Determine the (X, Y) coordinate at the center of the cell enclosing the given text.  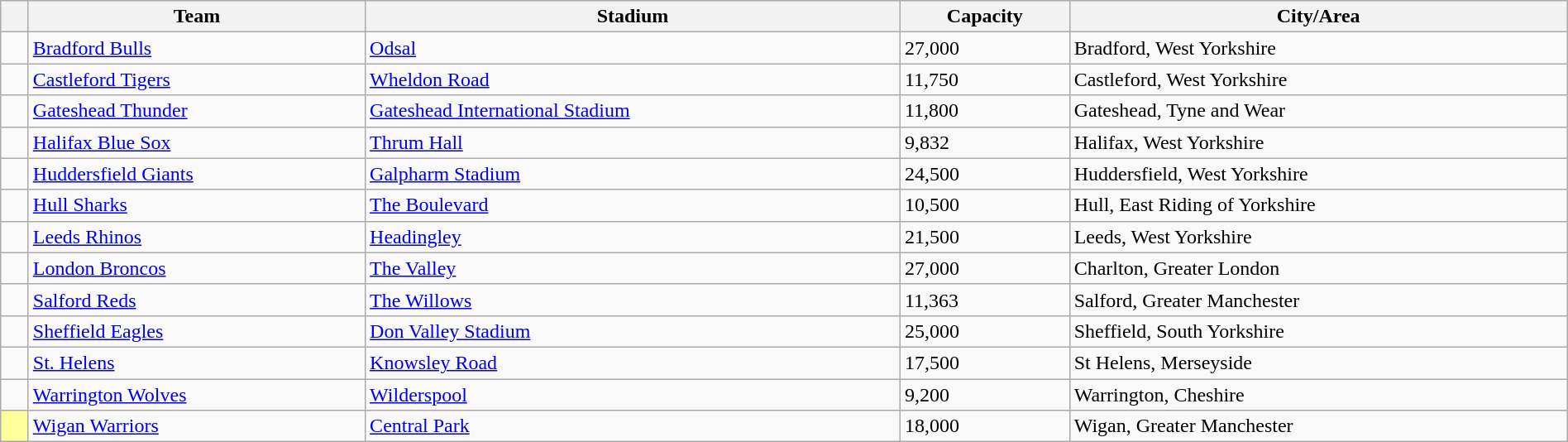
Leeds Rhinos (197, 237)
9,832 (984, 142)
Huddersfield, West Yorkshire (1318, 174)
Warrington, Cheshire (1318, 395)
10,500 (984, 205)
Headingley (633, 237)
The Boulevard (633, 205)
Capacity (984, 17)
18,000 (984, 426)
Charlton, Greater London (1318, 268)
Gateshead, Tyne and Wear (1318, 111)
Warrington Wolves (197, 395)
Wheldon Road (633, 79)
Huddersfield Giants (197, 174)
Central Park (633, 426)
11,750 (984, 79)
Bradford Bulls (197, 48)
Salford, Greater Manchester (1318, 300)
9,200 (984, 395)
Castleford Tigers (197, 79)
Halifax, West Yorkshire (1318, 142)
24,500 (984, 174)
Gateshead International Stadium (633, 111)
The Willows (633, 300)
Hull Sharks (197, 205)
Castleford, West Yorkshire (1318, 79)
Hull, East Riding of Yorkshire (1318, 205)
11,363 (984, 300)
Thrum Hall (633, 142)
St. Helens (197, 363)
Sheffield Eagles (197, 331)
Team (197, 17)
Sheffield, South Yorkshire (1318, 331)
Gateshead Thunder (197, 111)
Don Valley Stadium (633, 331)
21,500 (984, 237)
Galpharm Stadium (633, 174)
Salford Reds (197, 300)
Wigan Warriors (197, 426)
London Broncos (197, 268)
St Helens, Merseyside (1318, 363)
Leeds, West Yorkshire (1318, 237)
Wilderspool (633, 395)
The Valley (633, 268)
17,500 (984, 363)
Stadium (633, 17)
Halifax Blue Sox (197, 142)
Odsal (633, 48)
Bradford, West Yorkshire (1318, 48)
Wigan, Greater Manchester (1318, 426)
11,800 (984, 111)
City/Area (1318, 17)
25,000 (984, 331)
Knowsley Road (633, 363)
